Find where the given text appears and provide that cell's center as (x, y) coordinate. 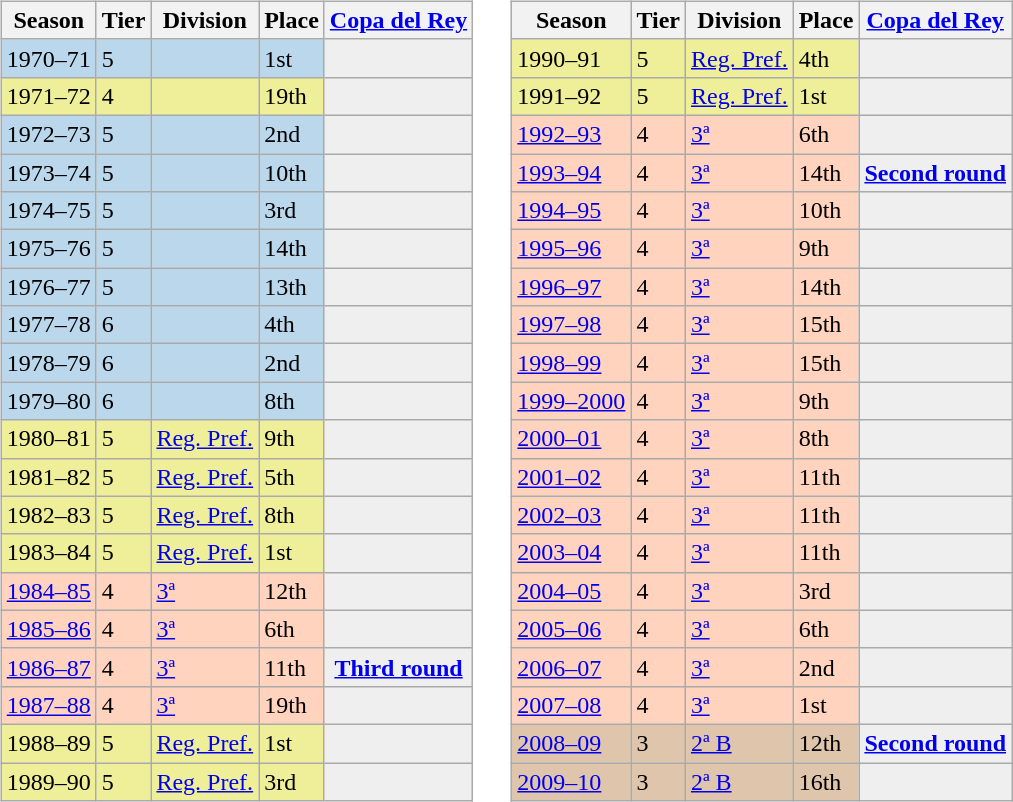
1982–83 (48, 515)
2002–03 (572, 515)
2009–10 (572, 781)
1978–79 (48, 363)
1999–2000 (572, 401)
1993–94 (572, 173)
2006–07 (572, 667)
1979–80 (48, 401)
1984–85 (48, 591)
16th (826, 781)
1985–86 (48, 629)
2008–09 (572, 743)
1994–95 (572, 211)
1975–76 (48, 249)
13th (292, 287)
1998–99 (572, 363)
1980–81 (48, 439)
1986–87 (48, 667)
2003–04 (572, 553)
1988–89 (48, 743)
1977–78 (48, 325)
1997–98 (572, 325)
1973–74 (48, 173)
1992–93 (572, 134)
1987–88 (48, 705)
2005–06 (572, 629)
2007–08 (572, 705)
1996–97 (572, 287)
Third round (398, 667)
1990–91 (572, 58)
1995–96 (572, 249)
1983–84 (48, 553)
2000–01 (572, 439)
1972–73 (48, 134)
1971–72 (48, 96)
2001–02 (572, 477)
1970–71 (48, 58)
1976–77 (48, 287)
1989–90 (48, 781)
1981–82 (48, 477)
2004–05 (572, 591)
1991–92 (572, 96)
1974–75 (48, 211)
5th (292, 477)
